Pinpoint the cell where the given text exists, returning its (X, Y) midpoint coordinate. 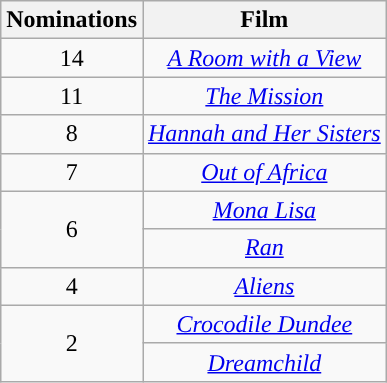
Aliens (264, 286)
11 (72, 96)
Dreamchild (264, 362)
4 (72, 286)
Out of Africa (264, 172)
Ran (264, 248)
14 (72, 58)
Crocodile Dundee (264, 324)
Nominations (72, 20)
Hannah and Her Sisters (264, 134)
7 (72, 172)
Film (264, 20)
8 (72, 134)
A Room with a View (264, 58)
The Mission (264, 96)
6 (72, 229)
Mona Lisa (264, 210)
2 (72, 343)
